Find where the given text appears and provide that cell's center as [x, y] coordinate. 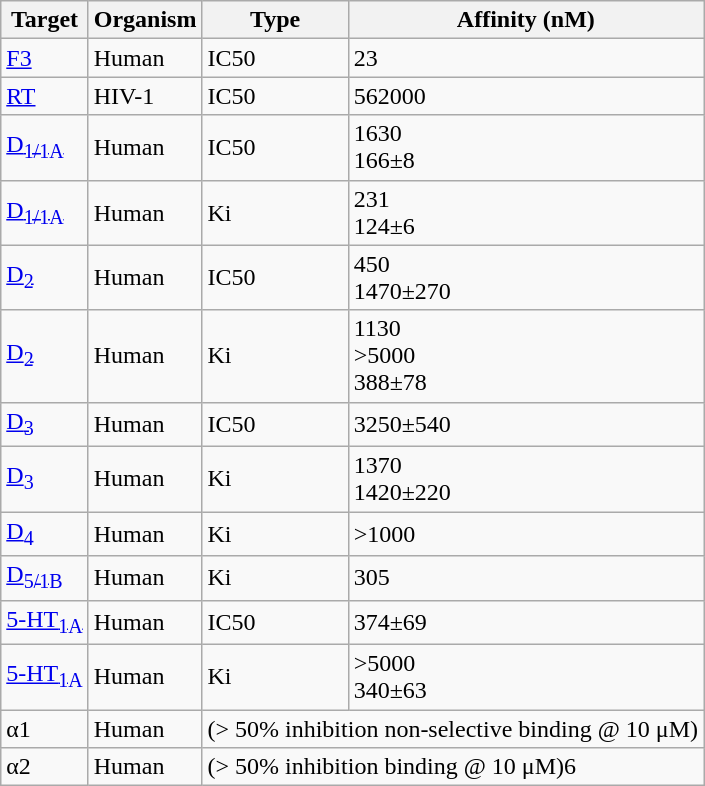
305 [526, 578]
Target [44, 20]
1130>5000388±78 [526, 356]
231124±6 [526, 212]
Type [275, 20]
α2 [44, 767]
3250±540 [526, 424]
Organism [145, 20]
F3 [44, 58]
>1000 [526, 534]
13701420±220 [526, 480]
RT [44, 96]
>5000340±63 [526, 678]
D5/1B [44, 578]
562000 [526, 96]
Affinity (nM) [526, 20]
4501470±270 [526, 278]
(> 50% inhibition non-selective binding @ 10 μM) [453, 729]
α1 [44, 729]
D4 [44, 534]
23 [526, 58]
374±69 [526, 622]
1630166±8 [526, 148]
HIV-1 [145, 96]
(> 50% inhibition binding @ 10 μM)6 [453, 767]
